Extract the [x, y] coordinate from the center of the cell holding the provided text.  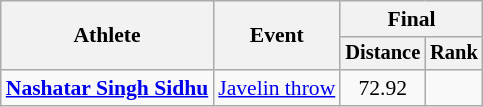
Final [411, 19]
Javelin throw [276, 88]
Rank [454, 54]
Nashatar Singh Sidhu [108, 88]
Event [276, 36]
Distance [382, 54]
72.92 [382, 88]
Athlete [108, 36]
